Extract the (X, Y) coordinate from the center of the cell holding the provided text.  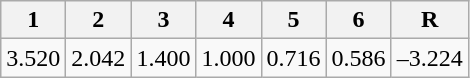
R (430, 20)
3 (164, 20)
0.586 (358, 58)
–3.224 (430, 58)
1.000 (228, 58)
0.716 (294, 58)
2 (98, 20)
6 (358, 20)
5 (294, 20)
4 (228, 20)
3.520 (34, 58)
1.400 (164, 58)
2.042 (98, 58)
1 (34, 20)
